Pinpoint the cell where the given text exists, returning its (X, Y) midpoint coordinate. 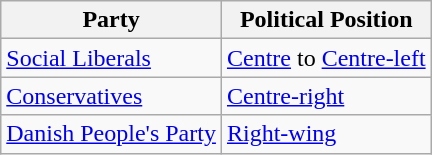
Social Liberals (112, 58)
Conservatives (112, 96)
Party (112, 20)
Centre to Centre-left (326, 58)
Centre-right (326, 96)
Political Position (326, 20)
Right-wing (326, 134)
Danish People's Party (112, 134)
